Identify which cell holds the provided text, then report its [X, Y] central coordinate. 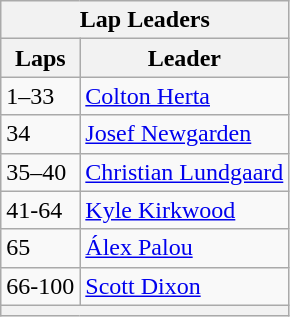
Leader [184, 58]
35–40 [40, 172]
Lap Leaders [145, 20]
41-64 [40, 210]
Christian Lundgaard [184, 172]
Laps [40, 58]
Josef Newgarden [184, 134]
1–33 [40, 96]
65 [40, 248]
34 [40, 134]
66-100 [40, 286]
Álex Palou [184, 248]
Kyle Kirkwood [184, 210]
Scott Dixon [184, 286]
Colton Herta [184, 96]
